Provide the [x, y] coordinate of the cell's center where the given text is located.  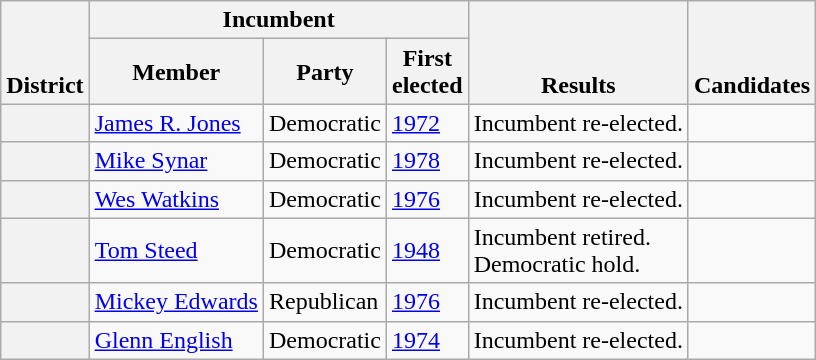
James R. Jones [176, 123]
Mike Synar [176, 161]
Results [578, 52]
Wes Watkins [176, 199]
1978 [427, 161]
1972 [427, 123]
Republican [324, 302]
Member [176, 72]
1974 [427, 340]
Candidates [752, 52]
Tom Steed [176, 250]
Firstelected [427, 72]
Incumbent retired.Democratic hold. [578, 250]
1948 [427, 250]
Party [324, 72]
District [45, 52]
Glenn English [176, 340]
Incumbent [278, 20]
Mickey Edwards [176, 302]
